Find where the given text appears and provide that cell's center as [x, y] coordinate. 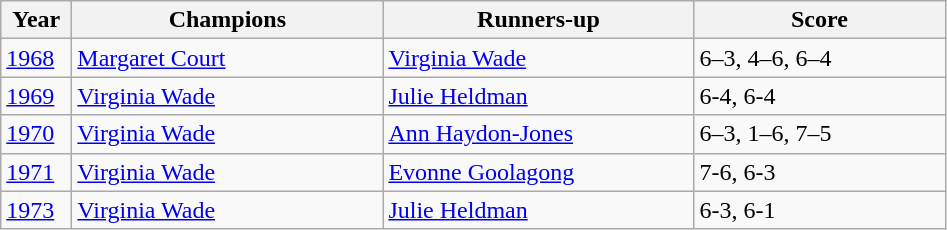
6-4, 6-4 [820, 96]
Margaret Court [228, 58]
Score [820, 20]
Ann Haydon-Jones [538, 134]
6–3, 4–6, 6–4 [820, 58]
1973 [36, 210]
7-6, 6-3 [820, 172]
6–3, 1–6, 7–5 [820, 134]
Runners-up [538, 20]
1971 [36, 172]
Year [36, 20]
1968 [36, 58]
Evonne Goolagong [538, 172]
1970 [36, 134]
Champions [228, 20]
1969 [36, 96]
6-3, 6-1 [820, 210]
